Extract the (x, y) coordinate from the center of the cell holding the provided text.  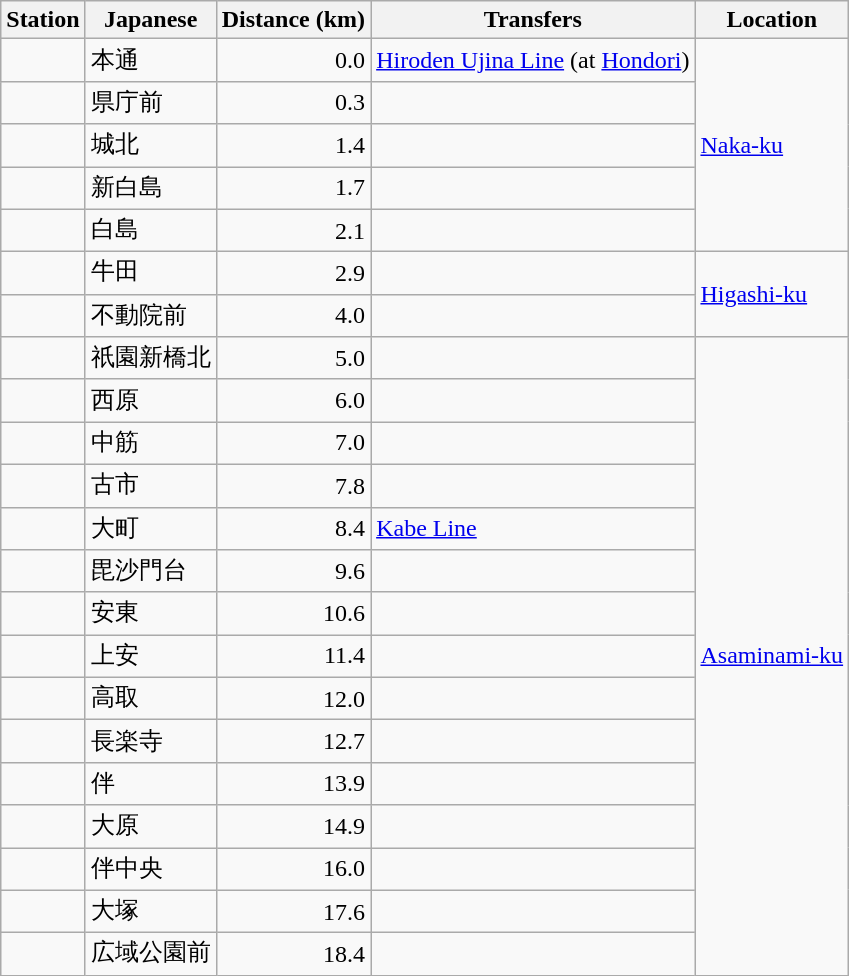
白島 (150, 230)
7.8 (293, 486)
6.0 (293, 400)
2.1 (293, 230)
13.9 (293, 784)
1.7 (293, 188)
0.3 (293, 102)
Distance (km) (293, 20)
牛田 (150, 274)
祇園新橋北 (150, 358)
城北 (150, 146)
Hiroden Ujina Line (at Hondori) (533, 60)
県庁前 (150, 102)
高取 (150, 698)
広域公園前 (150, 954)
16.0 (293, 870)
伴中央 (150, 870)
毘沙門台 (150, 572)
本通 (150, 60)
1.4 (293, 146)
上安 (150, 656)
不動院前 (150, 316)
Location (772, 20)
伴 (150, 784)
大塚 (150, 912)
9.6 (293, 572)
Station (43, 20)
7.0 (293, 444)
8.4 (293, 528)
Naka-ku (772, 146)
安東 (150, 614)
古市 (150, 486)
11.4 (293, 656)
2.9 (293, 274)
Japanese (150, 20)
4.0 (293, 316)
Kabe Line (533, 528)
0.0 (293, 60)
14.9 (293, 826)
Asaminami-ku (772, 656)
中筋 (150, 444)
10.6 (293, 614)
大原 (150, 826)
17.6 (293, 912)
12.0 (293, 698)
12.7 (293, 742)
Transfers (533, 20)
新白島 (150, 188)
大町 (150, 528)
長楽寺 (150, 742)
5.0 (293, 358)
18.4 (293, 954)
Higashi-ku (772, 294)
西原 (150, 400)
